Provide the [x, y] coordinate of the cell's center where the given text is located.  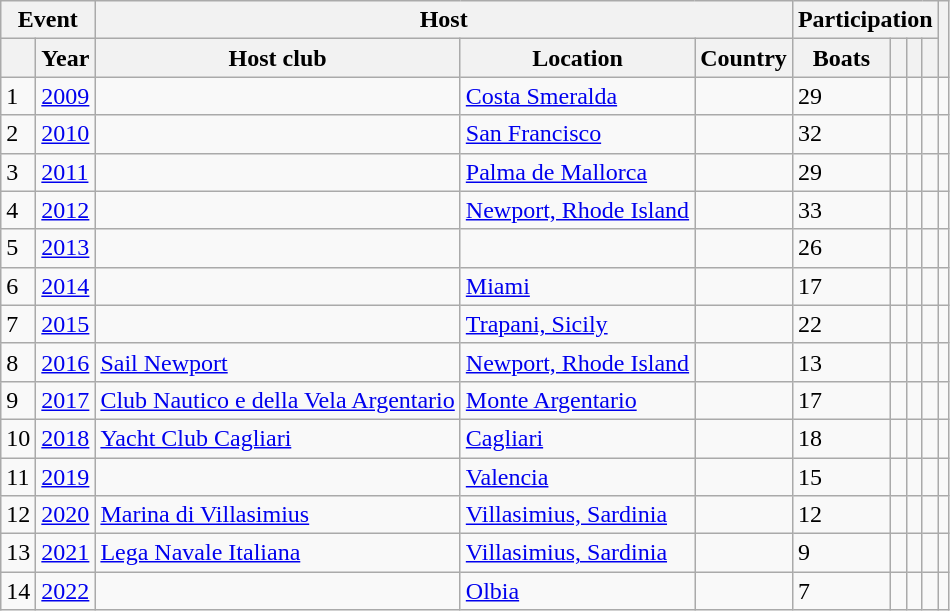
Costa Smeralda [577, 96]
Monte Argentario [577, 400]
2017 [66, 400]
2010 [66, 134]
2020 [66, 515]
3 [18, 172]
Country [744, 58]
26 [841, 248]
2019 [66, 477]
Yacht Club Cagliari [278, 438]
1 [18, 96]
18 [841, 438]
2 [18, 134]
Participation [865, 20]
6 [18, 286]
2013 [66, 248]
2018 [66, 438]
32 [841, 134]
Olbia [577, 591]
Cagliari [577, 438]
5 [18, 248]
Event [48, 20]
2011 [66, 172]
Trapani, Sicily [577, 324]
11 [18, 477]
San Francisco [577, 134]
Lega Navale Italiana [278, 553]
Valencia [577, 477]
2022 [66, 591]
2016 [66, 362]
Sail Newport [278, 362]
2014 [66, 286]
33 [841, 210]
Miami [577, 286]
Host [444, 20]
Location [577, 58]
Host club [278, 58]
22 [841, 324]
4 [18, 210]
2009 [66, 96]
15 [841, 477]
2021 [66, 553]
Year [66, 58]
2015 [66, 324]
Marina di Villasimius [278, 515]
8 [18, 362]
10 [18, 438]
14 [18, 591]
Club Nautico e della Vela Argentario [278, 400]
Palma de Mallorca [577, 172]
2012 [66, 210]
Boats [841, 58]
